Search for the cell housing the specified text and yield its (x, y) center coordinate. 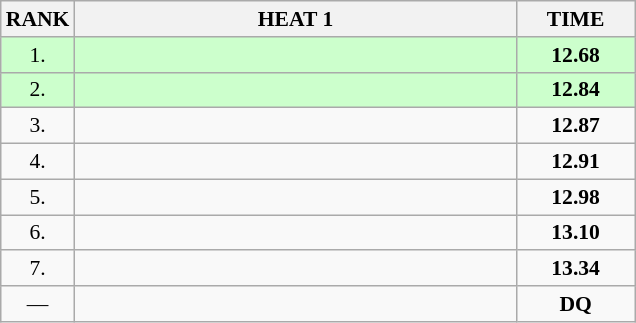
DQ (576, 304)
13.10 (576, 233)
4. (38, 162)
5. (38, 197)
1. (38, 55)
TIME (576, 19)
3. (38, 126)
12.84 (576, 90)
2. (38, 90)
13.34 (576, 269)
12.91 (576, 162)
RANK (38, 19)
HEAT 1 (295, 19)
12.87 (576, 126)
12.68 (576, 55)
7. (38, 269)
— (38, 304)
6. (38, 233)
12.98 (576, 197)
